Pinpoint the cell where the given text exists, returning its [X, Y] midpoint coordinate. 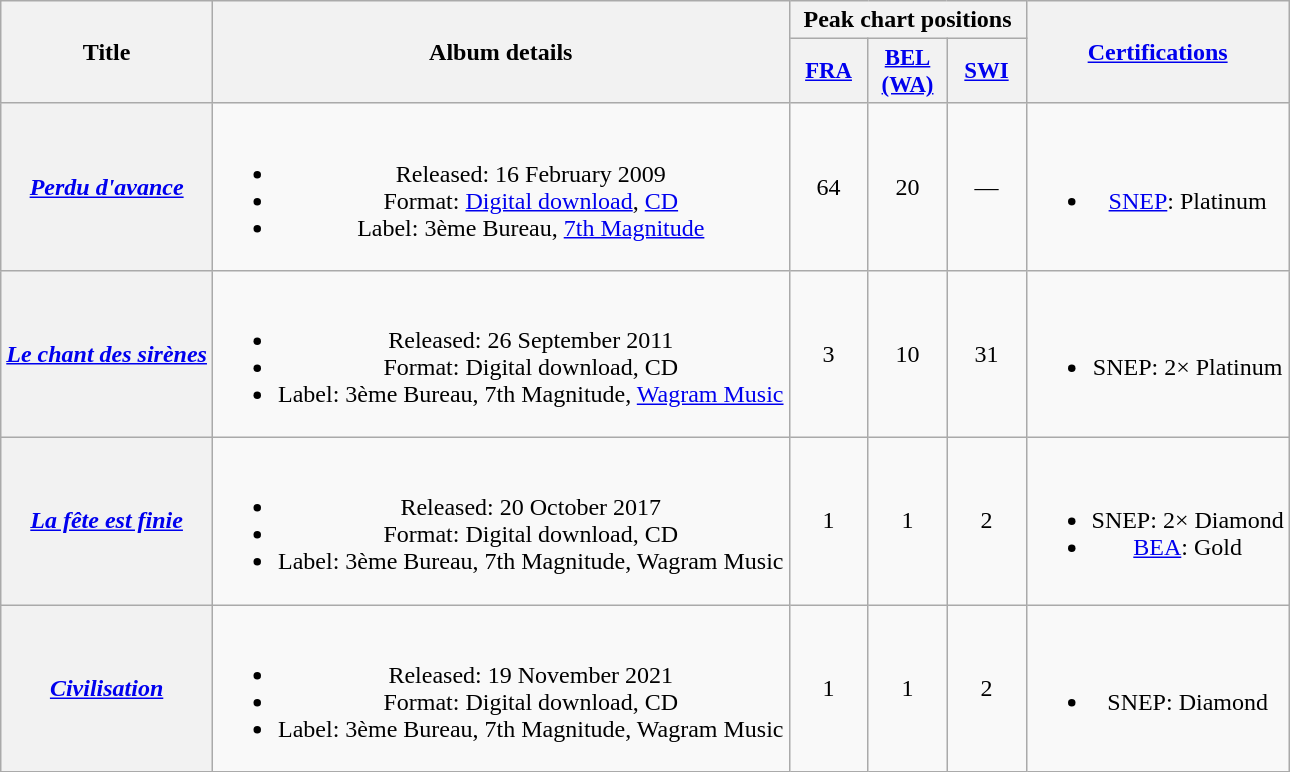
20 [908, 186]
— [986, 186]
Peak chart positions [908, 20]
BEL (WA) [908, 72]
Civilisation [107, 688]
64 [828, 186]
SNEP: Platinum [1158, 186]
Title [107, 52]
SWI [986, 72]
La fête est finie [107, 522]
3 [828, 354]
Released: 19 November 2021Format: Digital download, CDLabel: 3ème Bureau, 7th Magnitude, Wagram Music [500, 688]
FRA [828, 72]
31 [986, 354]
Released: 16 February 2009Format: Digital download, CDLabel: 3ème Bureau, 7th Magnitude [500, 186]
SNEP: 2× Platinum [1158, 354]
Album details [500, 52]
Released: 20 October 2017Format: Digital download, CDLabel: 3ème Bureau, 7th Magnitude, Wagram Music [500, 522]
Released: 26 September 2011Format: Digital download, CDLabel: 3ème Bureau, 7th Magnitude, Wagram Music [500, 354]
Le chant des sirènes [107, 354]
10 [908, 354]
Certifications [1158, 52]
Perdu d'avance [107, 186]
SNEP: Diamond [1158, 688]
SNEP: 2× DiamondBEA: Gold [1158, 522]
